Output the [X, Y] coordinate of the center of the cell containing the given text.  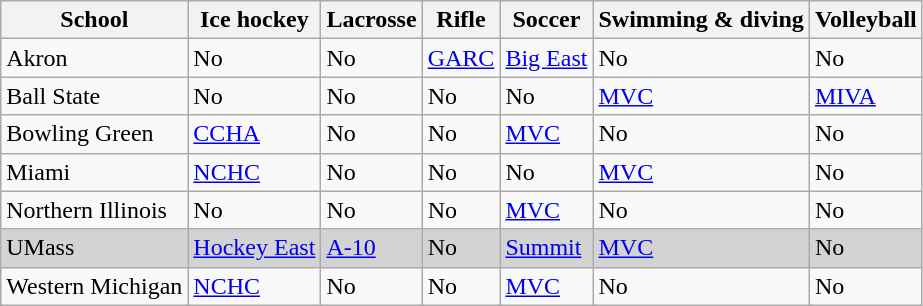
Western Michigan [94, 286]
School [94, 20]
Rifle [461, 20]
Lacrosse [372, 20]
Volleyball [866, 20]
Ball State [94, 96]
CCHA [254, 134]
Summit [546, 248]
UMass [94, 248]
Miami [94, 172]
Northern Illinois [94, 210]
Big East [546, 58]
Soccer [546, 20]
Hockey East [254, 248]
MIVA [866, 96]
GARC [461, 58]
Bowling Green [94, 134]
Swimming & diving [701, 20]
Akron [94, 58]
A-10 [372, 248]
Ice hockey [254, 20]
